Detect which cell encompasses the target text, then output its [x, y] center coordinate. 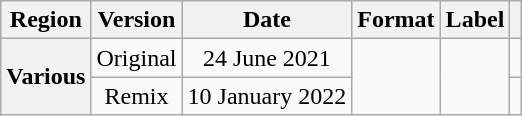
24 June 2021 [267, 58]
Remix [136, 96]
Original [136, 58]
Version [136, 20]
Label [475, 20]
Format [396, 20]
Date [267, 20]
10 January 2022 [267, 96]
Various [46, 77]
Region [46, 20]
